Locate the cell with the specified text and output its [X, Y] center coordinate. 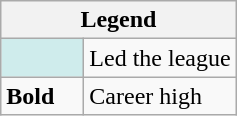
Legend [118, 20]
Led the league [160, 58]
Bold [42, 96]
Career high [160, 96]
